Return [X, Y] of the center of cell containing provided text 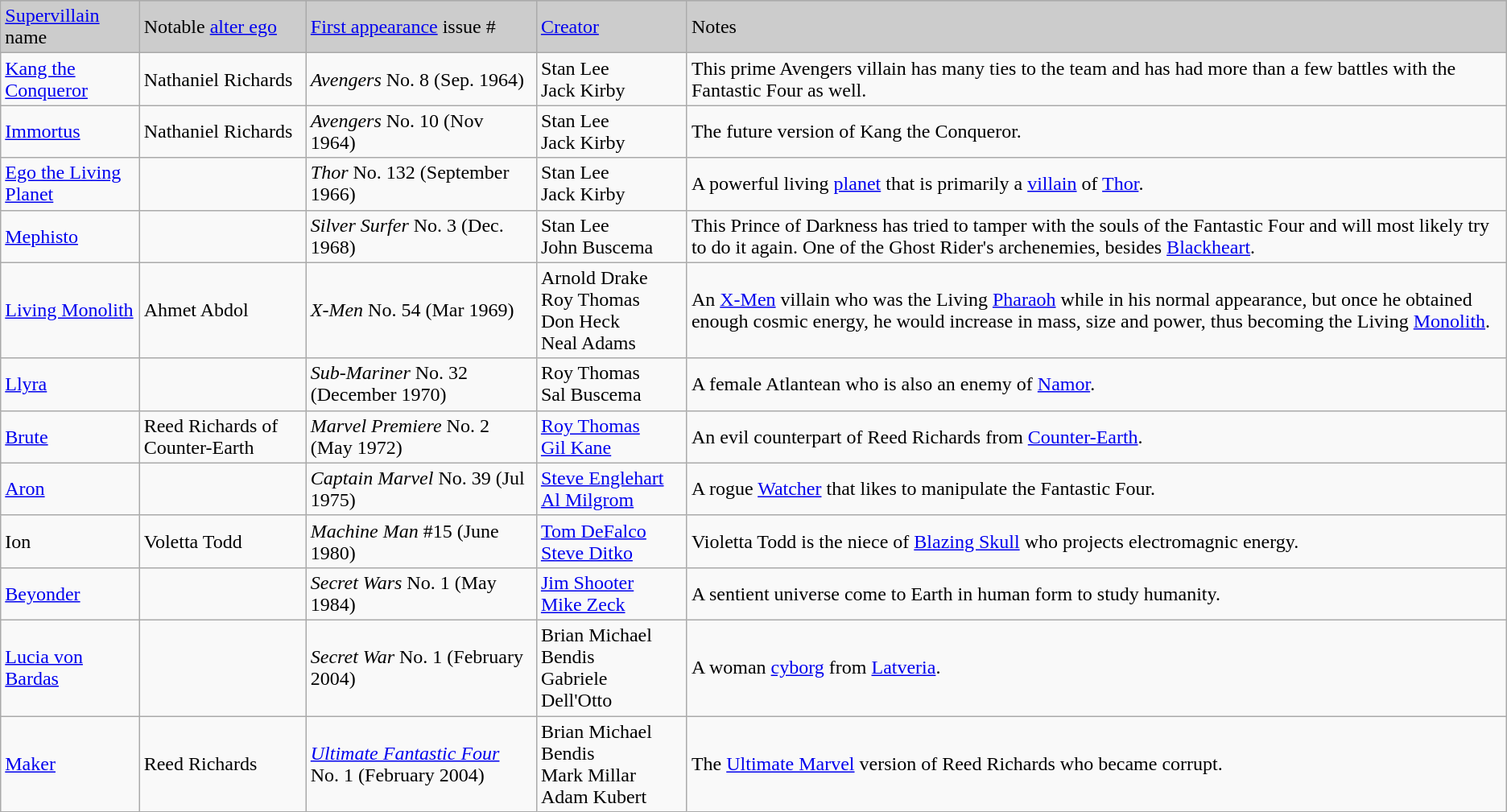
Kang the Conqueror [70, 79]
Maker [70, 765]
A rogue Watcher that likes to manipulate the Fantastic Four. [1096, 489]
A powerful living planet that is primarily a villain of Thor. [1096, 183]
The Ultimate Marvel version of Reed Richards who became corrupt. [1096, 765]
X-Men No. 54 (Mar 1969) [421, 311]
Marvel Premiere No. 2 (May 1972) [421, 436]
Stan LeeJohn Buscema [612, 237]
Mephisto [70, 237]
A sentient universe come to Earth in human form to study humanity. [1096, 594]
Voletta Todd [222, 541]
Thor No. 132 (September 1966) [421, 183]
A female Atlantean who is also an enemy of Namor. [1096, 385]
Beyonder [70, 594]
Machine Man #15 (June 1980) [421, 541]
The future version of Kang the Conqueror. [1096, 132]
Aron [70, 489]
Notable alter ego [222, 27]
Supervillain name [70, 27]
Living Monolith [70, 311]
Ego the Living Planet [70, 183]
Secret War No. 1 (February 2004) [421, 668]
Violetta Todd is the niece of Blazing Skull who projects electromagnic energy. [1096, 541]
Brian Michael BendisGabriele Dell'Otto [612, 668]
Creator [612, 27]
Reed Richards of Counter-Earth [222, 436]
Captain Marvel No. 39 (Jul 1975) [421, 489]
This prime Avengers villain has many ties to the team and has had more than a few battles with the Fantastic Four as well. [1096, 79]
Llyra [70, 385]
Reed Richards [222, 765]
Sub-Mariner No. 32 (December 1970) [421, 385]
Avengers No. 8 (Sep. 1964) [421, 79]
Brian Michael BendisMark MillarAdam Kubert [612, 765]
A woman cyborg from Latveria. [1096, 668]
First appearance issue # [421, 27]
Steve EnglehartAl Milgrom [612, 489]
Ion [70, 541]
Silver Surfer No. 3 (Dec. 1968) [421, 237]
Lucia von Bardas [70, 668]
Arnold DrakeRoy ThomasDon HeckNeal Adams [612, 311]
Avengers No. 10 (Nov 1964) [421, 132]
Secret Wars No. 1 (May 1984) [421, 594]
Roy ThomasGil Kane [612, 436]
Notes [1096, 27]
Immortus [70, 132]
Roy ThomasSal Buscema [612, 385]
Ultimate Fantastic Four No. 1 (February 2004) [421, 765]
Ahmet Abdol [222, 311]
Brute [70, 436]
Tom DeFalcoSteve Ditko [612, 541]
An evil counterpart of Reed Richards from Counter-Earth. [1096, 436]
Jim ShooterMike Zeck [612, 594]
